Return the (X, Y) coordinate for the center point of the cell that contains the specified text.  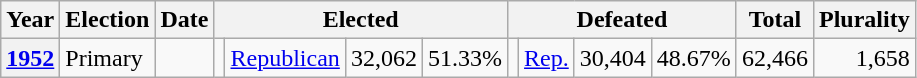
Republican (285, 58)
51.33% (464, 58)
62,466 (774, 58)
Primary (108, 58)
Total (774, 20)
Year (30, 20)
1952 (30, 58)
Plurality (864, 20)
32,062 (384, 58)
Defeated (622, 20)
Date (184, 20)
Rep. (547, 58)
48.67% (694, 58)
30,404 (612, 58)
1,658 (864, 58)
Election (108, 20)
Elected (361, 20)
